For the text-containing cell, return its midpoint in [x, y] coordinate format. 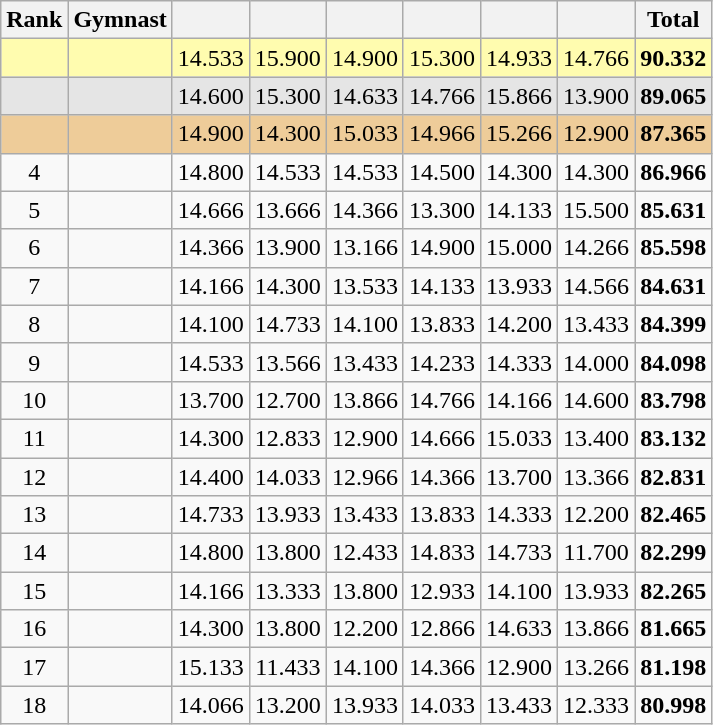
90.332 [674, 58]
14.066 [210, 705]
15.266 [520, 134]
14.833 [442, 553]
14.500 [442, 172]
82.265 [674, 591]
13.300 [442, 210]
Rank [34, 20]
14.966 [442, 134]
83.798 [674, 400]
7 [34, 286]
12.966 [364, 477]
11.700 [596, 553]
12.933 [442, 591]
12.333 [596, 705]
12 [34, 477]
80.998 [674, 705]
13.200 [288, 705]
14.000 [596, 362]
6 [34, 248]
15.866 [520, 96]
89.065 [674, 96]
11 [34, 438]
18 [34, 705]
Gymnast [120, 20]
14.566 [596, 286]
12.433 [364, 553]
14.400 [210, 477]
85.631 [674, 210]
15.500 [596, 210]
84.631 [674, 286]
15 [34, 591]
82.299 [674, 553]
14.933 [520, 58]
4 [34, 172]
82.831 [674, 477]
84.098 [674, 362]
8 [34, 324]
14.266 [596, 248]
86.966 [674, 172]
84.399 [674, 324]
15.133 [210, 667]
13.666 [288, 210]
15.900 [288, 58]
13.333 [288, 591]
10 [34, 400]
17 [34, 667]
12.833 [288, 438]
85.598 [674, 248]
11.433 [288, 667]
16 [34, 629]
87.365 [674, 134]
81.198 [674, 667]
81.665 [674, 629]
13 [34, 515]
14 [34, 553]
9 [34, 362]
13.533 [364, 286]
13.266 [596, 667]
13.166 [364, 248]
12.700 [288, 400]
13.400 [596, 438]
5 [34, 210]
14.200 [520, 324]
15.000 [520, 248]
Total [674, 20]
13.566 [288, 362]
83.132 [674, 438]
82.465 [674, 515]
12.866 [442, 629]
14.233 [442, 362]
13.366 [596, 477]
